From the cell containing the given text, extract its center point as [X, Y] coordinate. 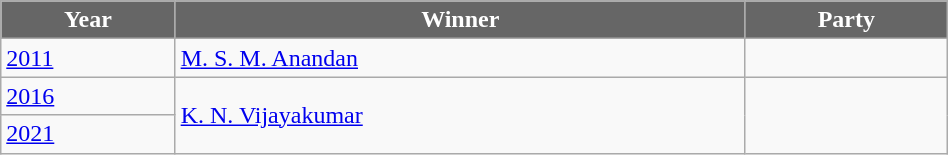
2016 [88, 96]
Party [846, 20]
Winner [460, 20]
M. S. M. Anandan [460, 58]
2021 [88, 134]
K. N. Vijayakumar [460, 115]
2011 [88, 58]
Year [88, 20]
